Capture the cell that displays the provided text and extract its (X, Y) central coordinate. 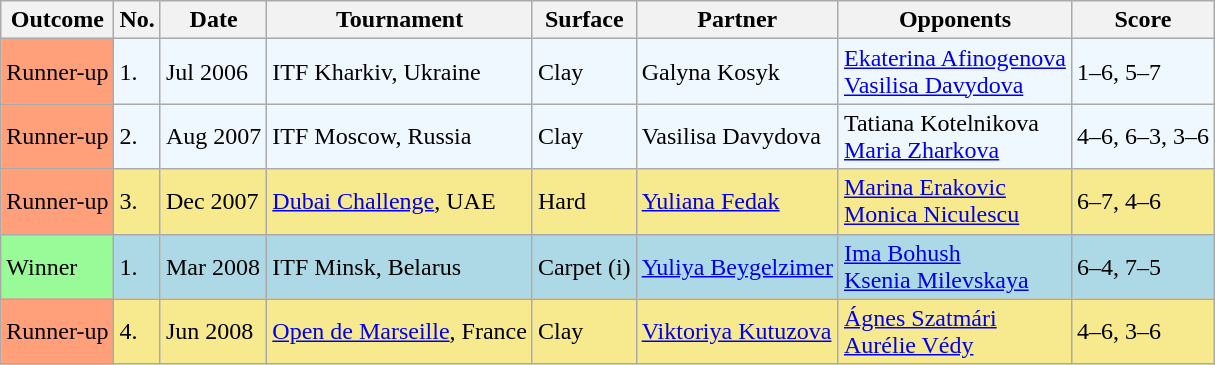
Jul 2006 (213, 72)
ITF Moscow, Russia (400, 136)
Yuliana Fedak (737, 202)
Vasilisa Davydova (737, 136)
Score (1142, 20)
Outcome (58, 20)
Aug 2007 (213, 136)
Dubai Challenge, UAE (400, 202)
Open de Marseille, France (400, 332)
Date (213, 20)
Opponents (954, 20)
Tournament (400, 20)
3. (137, 202)
Jun 2008 (213, 332)
Winner (58, 266)
1–6, 5–7 (1142, 72)
Dec 2007 (213, 202)
Hard (584, 202)
6–7, 4–6 (1142, 202)
Marina Erakovic Monica Niculescu (954, 202)
2. (137, 136)
Yuliya Beygelzimer (737, 266)
Galyna Kosyk (737, 72)
Tatiana Kotelnikova Maria Zharkova (954, 136)
ITF Minsk, Belarus (400, 266)
Viktoriya Kutuzova (737, 332)
Partner (737, 20)
4–6, 3–6 (1142, 332)
Mar 2008 (213, 266)
6–4, 7–5 (1142, 266)
Ekaterina Afinogenova Vasilisa Davydova (954, 72)
4–6, 6–3, 3–6 (1142, 136)
Surface (584, 20)
4. (137, 332)
No. (137, 20)
ITF Kharkiv, Ukraine (400, 72)
Carpet (i) (584, 266)
Ima Bohush Ksenia Milevskaya (954, 266)
Ágnes Szatmári Aurélie Védy (954, 332)
